Determine the [X, Y] coordinate at the center of the cell enclosing the given text.  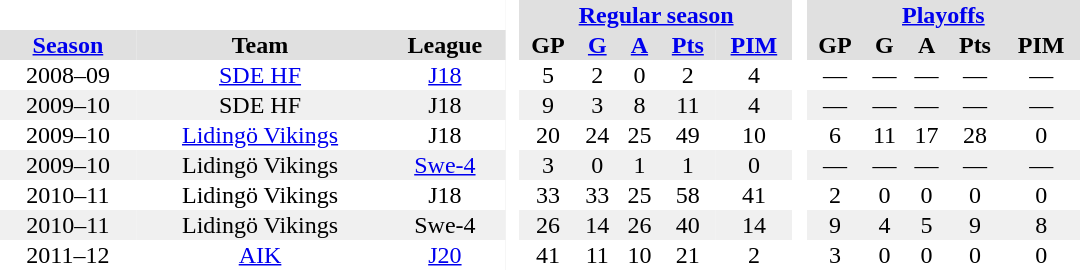
Team [260, 45]
24 [597, 135]
J20 [444, 255]
6 [836, 135]
2011–12 [68, 255]
20 [548, 135]
49 [688, 135]
17 [927, 135]
2008–09 [68, 75]
Season [68, 45]
40 [688, 225]
28 [976, 135]
58 [688, 195]
League [444, 45]
AIK [260, 255]
Regular season [656, 15]
Playoffs [944, 15]
21 [688, 255]
